Determine the [x, y] coordinate at the center of the cell enclosing the given text.  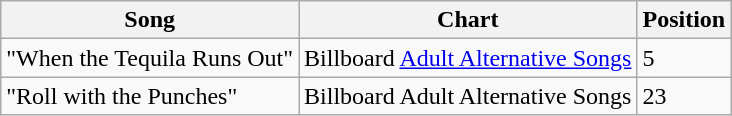
5 [684, 58]
Song [150, 20]
"When the Tequila Runs Out" [150, 58]
23 [684, 96]
"Roll with the Punches" [150, 96]
Chart [468, 20]
Position [684, 20]
